Output the [x, y] coordinate of the center of the cell containing the given text.  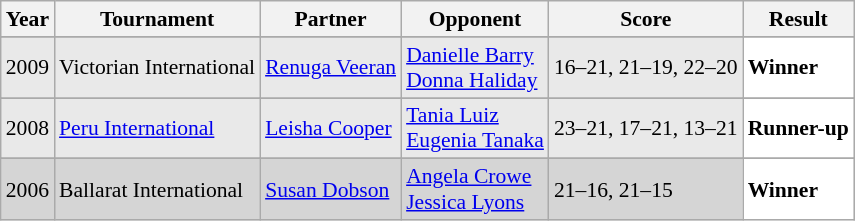
Score [646, 19]
2008 [28, 128]
Result [798, 19]
Tania Luiz Eugenia Tanaka [475, 128]
Runner-up [798, 128]
23–21, 17–21, 13–21 [646, 128]
Tournament [157, 19]
Opponent [475, 19]
16–21, 21–19, 22–20 [646, 68]
Year [28, 19]
Leisha Cooper [330, 128]
2009 [28, 68]
21–16, 21–15 [646, 190]
2006 [28, 190]
Ballarat International [157, 190]
Danielle Barry Donna Haliday [475, 68]
Renuga Veeran [330, 68]
Partner [330, 19]
Victorian International [157, 68]
Peru International [157, 128]
Susan Dobson [330, 190]
Angela Crowe Jessica Lyons [475, 190]
